Locate the cell with the specified text and output its [X, Y] center coordinate. 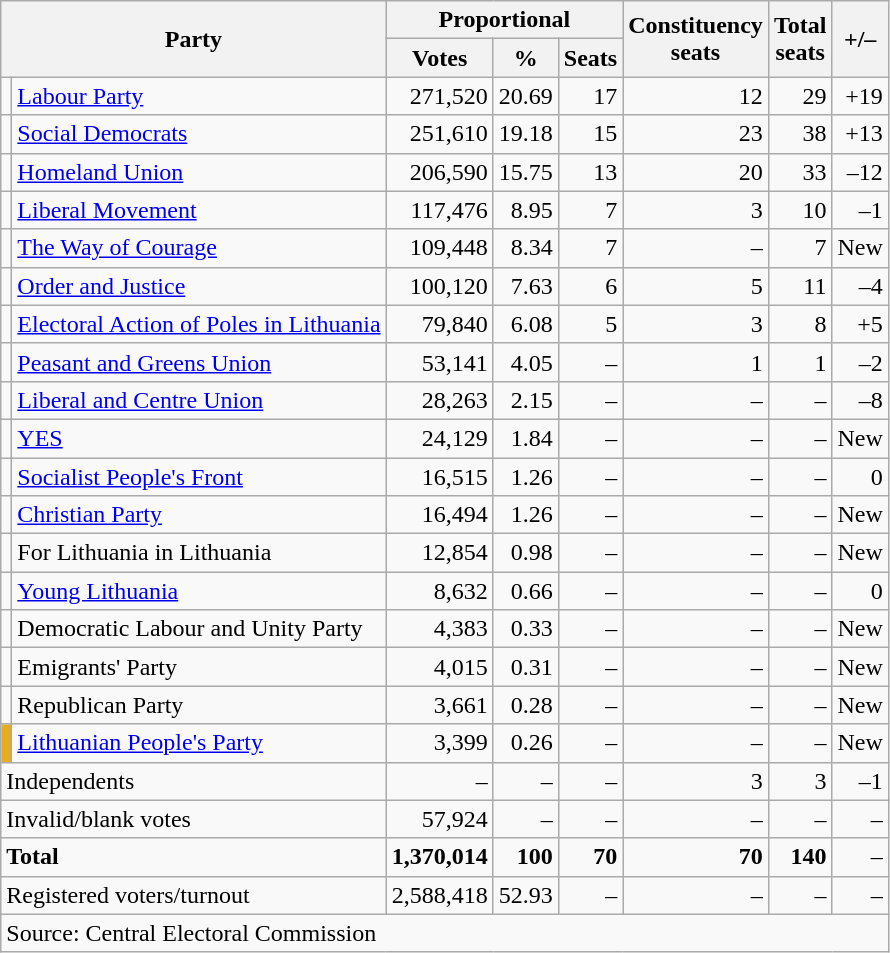
6.08 [526, 324]
Socialist People's Front [199, 477]
3,661 [440, 705]
29 [800, 96]
79,840 [440, 324]
Registered voters/turnout [194, 895]
13 [590, 172]
Democratic Labour and Unity Party [199, 629]
38 [800, 134]
0.26 [526, 743]
Electoral Action of Poles in Lithuania [199, 324]
0.66 [526, 591]
206,590 [440, 172]
10 [800, 210]
11 [800, 286]
0.28 [526, 705]
12 [696, 96]
Seats [590, 58]
The Way of Courage [199, 248]
271,520 [440, 96]
4,383 [440, 629]
+5 [860, 324]
28,263 [440, 400]
24,129 [440, 438]
+19 [860, 96]
8,632 [440, 591]
16,515 [440, 477]
8 [800, 324]
8.34 [526, 248]
251,610 [440, 134]
12,854 [440, 553]
20.69 [526, 96]
15 [590, 134]
Party [194, 39]
Proportional [504, 20]
Invalid/blank votes [194, 819]
–12 [860, 172]
33 [800, 172]
15.75 [526, 172]
Liberal Movement [199, 210]
Order and Justice [199, 286]
Labour Party [199, 96]
Total [194, 857]
109,448 [440, 248]
19.18 [526, 134]
7.63 [526, 286]
Young Lithuania [199, 591]
0.31 [526, 667]
Constituency seats [696, 39]
YES [199, 438]
20 [696, 172]
1.84 [526, 438]
100,120 [440, 286]
–2 [860, 362]
1,370,014 [440, 857]
Total seats [800, 39]
Independents [194, 781]
16,494 [440, 515]
For Lithuania in Lithuania [199, 553]
52.93 [526, 895]
2.15 [526, 400]
4.05 [526, 362]
Emigrants' Party [199, 667]
Homeland Union [199, 172]
Peasant and Greens Union [199, 362]
117,476 [440, 210]
–8 [860, 400]
–4 [860, 286]
+13 [860, 134]
100 [526, 857]
140 [800, 857]
0.98 [526, 553]
Lithuanian People's Party [199, 743]
53,141 [440, 362]
23 [696, 134]
17 [590, 96]
0.33 [526, 629]
Votes [440, 58]
3,399 [440, 743]
57,924 [440, 819]
Liberal and Centre Union [199, 400]
Social Democrats [199, 134]
2,588,418 [440, 895]
Republican Party [199, 705]
% [526, 58]
8.95 [526, 210]
Christian Party [199, 515]
6 [590, 286]
Source: Central Electoral Commission [445, 933]
+/– [860, 39]
4,015 [440, 667]
